Capture the cell that displays the provided text and extract its (X, Y) central coordinate. 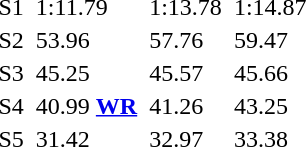
40.99 WR (86, 106)
45.25 (86, 73)
57.76 (186, 40)
41.26 (186, 106)
53.96 (86, 40)
45.57 (186, 73)
